Capture the cell that displays the provided text and extract its [x, y] central coordinate. 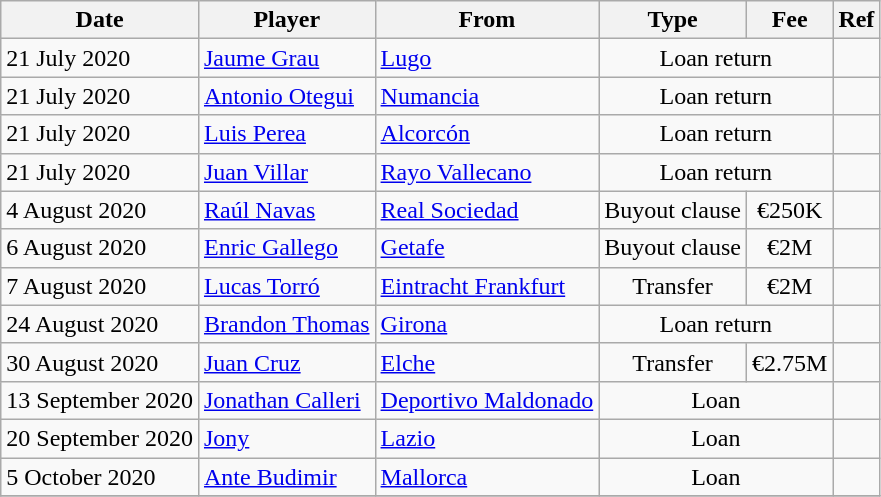
Ref [856, 20]
Jony [286, 438]
Girona [487, 324]
13 September 2020 [100, 400]
Lazio [487, 438]
€2.75M [789, 362]
Antonio Otegui [286, 96]
Jaume Grau [286, 58]
Lugo [487, 58]
From [487, 20]
Fee [789, 20]
Raúl Navas [286, 210]
Numancia [487, 96]
4 August 2020 [100, 210]
Date [100, 20]
Eintracht Frankfurt [487, 286]
Real Sociedad [487, 210]
€250K [789, 210]
Ante Budimir [286, 477]
Deportivo Maldonado [487, 400]
Lucas Torró [286, 286]
30 August 2020 [100, 362]
6 August 2020 [100, 248]
Alcorcón [487, 134]
Player [286, 20]
Juan Cruz [286, 362]
Getafe [487, 248]
Brandon Thomas [286, 324]
Luis Perea [286, 134]
5 October 2020 [100, 477]
20 September 2020 [100, 438]
Enric Gallego [286, 248]
Elche [487, 362]
Juan Villar [286, 172]
Rayo Vallecano [487, 172]
Type [673, 20]
Mallorca [487, 477]
24 August 2020 [100, 324]
Jonathan Calleri [286, 400]
7 August 2020 [100, 286]
